Locate the cell with the specified text and output its [X, Y] center coordinate. 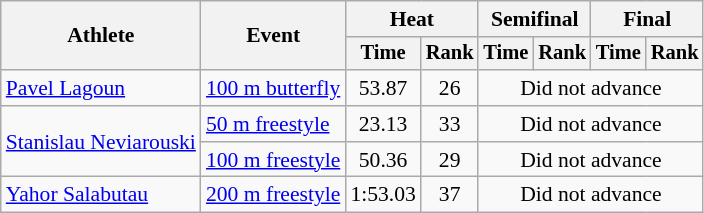
200 m freestyle [273, 195]
Stanislau Neviarouski [101, 142]
37 [450, 195]
50 m freestyle [273, 124]
Semifinal [534, 19]
100 m freestyle [273, 160]
50.36 [382, 160]
Pavel Lagoun [101, 88]
53.87 [382, 88]
Yahor Salabutau [101, 195]
33 [450, 124]
23.13 [382, 124]
Event [273, 36]
100 m butterfly [273, 88]
Heat [412, 19]
Athlete [101, 36]
Final [647, 19]
1:53.03 [382, 195]
26 [450, 88]
29 [450, 160]
